Output the (x, y) coordinate of the center of the cell containing the given text.  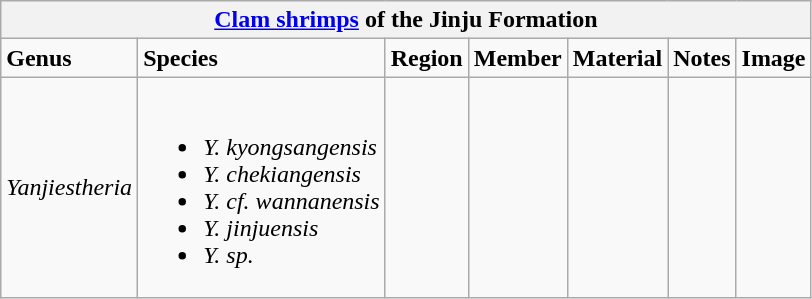
Genus (70, 58)
Material (617, 58)
Yanjiestheria (70, 188)
Image (774, 58)
Species (262, 58)
Clam shrimps of the Jinju Formation (406, 20)
Region (426, 58)
Notes (702, 58)
Member (518, 58)
Y. kyongsangensisY. chekiangensisY. cf. wannanensisY. jinjuensisY. sp. (262, 188)
